Search for the cell housing the specified text and yield its [x, y] center coordinate. 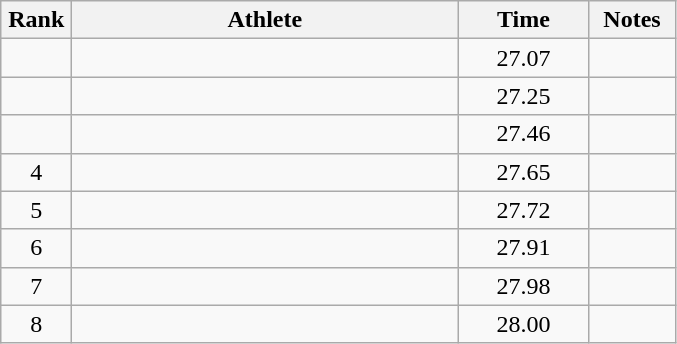
28.00 [524, 324]
Athlete [265, 20]
5 [36, 210]
27.72 [524, 210]
8 [36, 324]
6 [36, 248]
Rank [36, 20]
27.65 [524, 172]
27.25 [524, 96]
27.91 [524, 248]
27.98 [524, 286]
7 [36, 286]
27.07 [524, 58]
Notes [632, 20]
Time [524, 20]
27.46 [524, 134]
4 [36, 172]
